Output the (X, Y) coordinate of the center of the cell containing the given text.  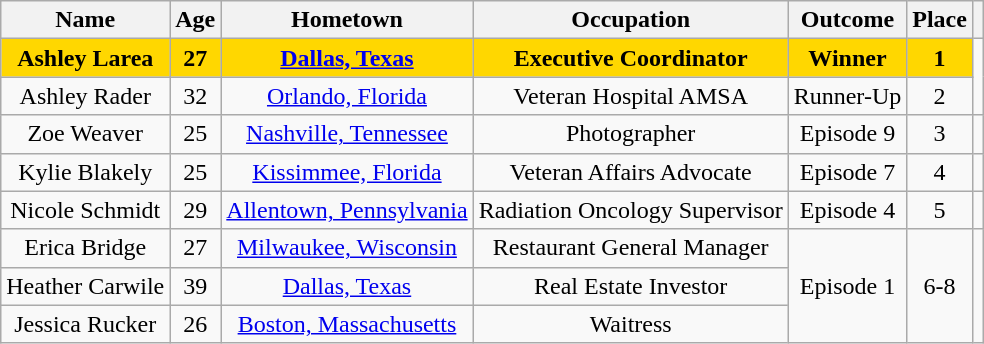
26 (196, 324)
Radiation Oncology Supervisor (630, 210)
Place (940, 20)
Kissimmee, Florida (347, 172)
Orlando, Florida (347, 96)
Runner-Up (848, 96)
Hometown (347, 20)
Episode 7 (848, 172)
Veteran Hospital AMSA (630, 96)
Ashley Larea (86, 58)
2 (940, 96)
Occupation (630, 20)
Kylie Blakely (86, 172)
Executive Coordinator (630, 58)
4 (940, 172)
Photographer (630, 134)
32 (196, 96)
Ashley Rader (86, 96)
3 (940, 134)
Boston, Massachusetts (347, 324)
Veteran Affairs Advocate (630, 172)
Episode 4 (848, 210)
Episode 9 (848, 134)
Outcome (848, 20)
Allentown, Pennsylvania (347, 210)
Heather Carwile (86, 286)
5 (940, 210)
Episode 1 (848, 286)
Name (86, 20)
Real Estate Investor (630, 286)
Erica Bridge (86, 248)
Age (196, 20)
6-8 (940, 286)
29 (196, 210)
1 (940, 58)
Zoe Weaver (86, 134)
Jessica Rucker (86, 324)
Restaurant General Manager (630, 248)
Milwaukee, Wisconsin (347, 248)
Nicole Schmidt (86, 210)
39 (196, 286)
Nashville, Tennessee (347, 134)
Waitress (630, 324)
Winner (848, 58)
